For the text-containing cell, return its midpoint in (x, y) coordinate format. 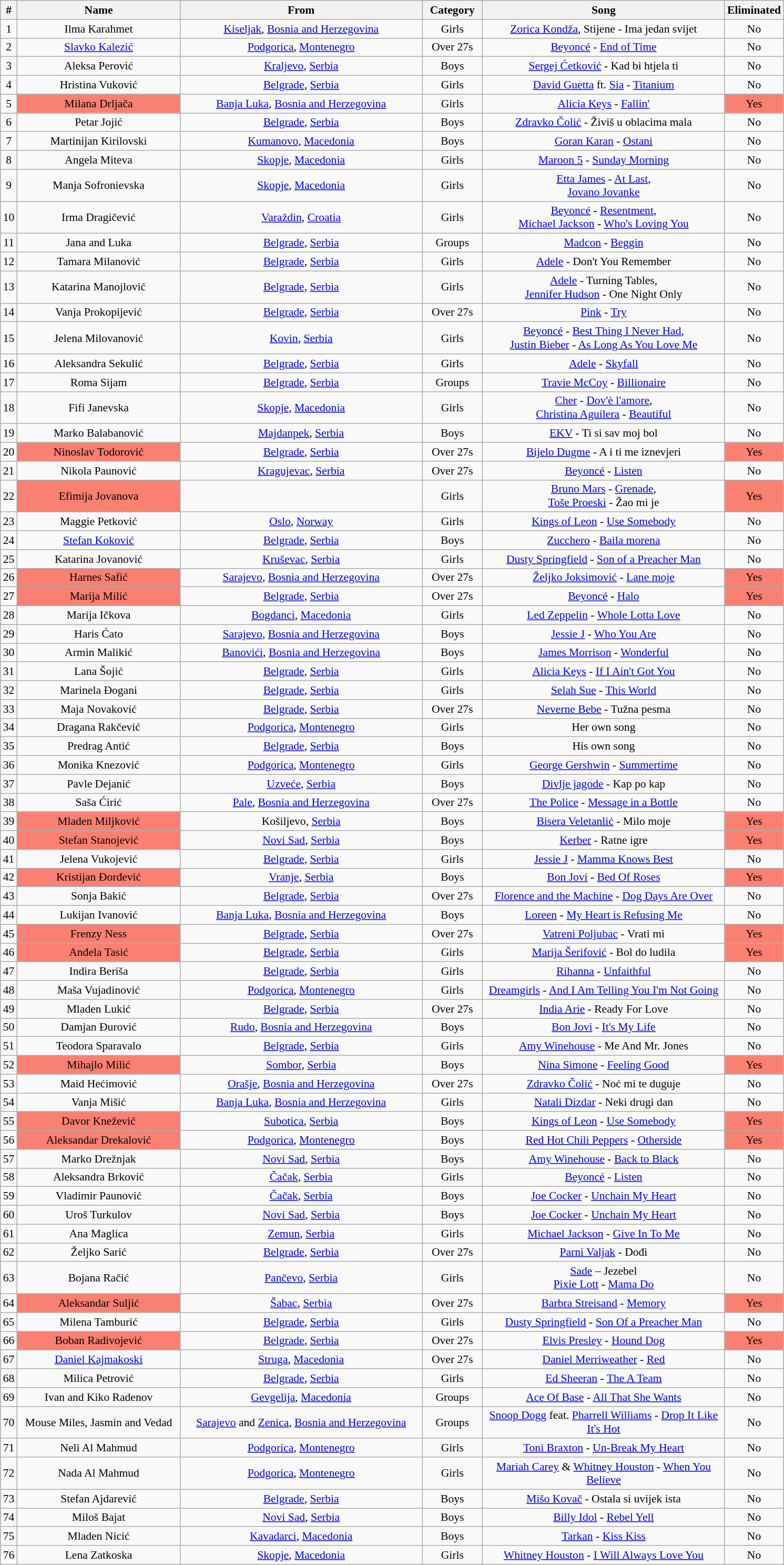
Banovići, Bosnia and Herzegovina (301, 653)
Davor Knežević (98, 1122)
Struga, Macedonia (301, 1360)
Stefan Koković (98, 540)
39 (9, 822)
Song (604, 10)
Orašje, Bosnia and Herzegovina (301, 1084)
Billy Idol - Rebel Yell (604, 1518)
Sarajevo and Zenica, Bosnia and Herzegovina (301, 1422)
45 (9, 934)
Kumanovo, Macedonia (301, 142)
25 (9, 559)
Bijelo Dugme - A i ti me iznevjeri (604, 452)
37 (9, 784)
64 (9, 1304)
Michael Jackson - Give In To Me (604, 1234)
Subotica, Serbia (301, 1122)
Vanja Mišić (98, 1103)
Dragana Rakčević (98, 728)
18 (9, 407)
Pale, Bosnia and Herzegovina (301, 803)
Frenzy Ness (98, 934)
76 (9, 1555)
Bogdanci, Macedonia (301, 615)
6 (9, 123)
Adele - Turning Tables,Jennifer Hudson - One Night Only (604, 287)
Anđela Tasić (98, 953)
Zorica Kondža, Stijene - Ima jedan svijet (604, 29)
Uroš Turkulov (98, 1215)
Marija Ičkova (98, 615)
Majdanpek, Serbia (301, 433)
26 (9, 578)
Aleksandra Sekulić (98, 364)
Led Zeppelin - Whole Lotta Love (604, 615)
Category (452, 10)
Barbra Streisand - Memory (604, 1304)
Maid Hećimović (98, 1084)
Alicia Keys - If I Ain't Got You (604, 672)
Varaždin, Croatia (301, 218)
Mladen Lukić (98, 1009)
Adele - Skyfall (604, 364)
46 (9, 953)
69 (9, 1397)
Stefan Stanojević (98, 840)
Whitney Houston - I Will Always Love You (604, 1555)
Manja Sofronievska (98, 185)
Boban Radivojević (98, 1341)
4 (9, 85)
Angela Miteva (98, 160)
54 (9, 1103)
40 (9, 840)
Milana Drljača (98, 104)
Madcon - Beggin (604, 243)
36 (9, 765)
Pink - Try (604, 312)
Ilma Karahmet (98, 29)
63 (9, 1278)
Bisera Veletanlić - Milo moje (604, 822)
Daniel Merriweather - Red (604, 1360)
58 (9, 1177)
74 (9, 1518)
Fifi Janevska (98, 407)
9 (9, 185)
Maggie Petković (98, 522)
Bon Jovi - Bed Of Roses (604, 877)
20 (9, 452)
Red Hot Chili Peppers - Otherside (604, 1140)
70 (9, 1422)
Kovin, Serbia (301, 338)
14 (9, 312)
Ivan and Kiko Radenov (98, 1397)
50 (9, 1027)
Marinela Đogani (98, 690)
Rudo, Bosnia and Herzegovina (301, 1027)
Ace Of Base - All That She Wants (604, 1397)
Aleksandar Drekalović (98, 1140)
55 (9, 1122)
29 (9, 634)
Dreamgirls - And I Am Telling You I'm Not Going (604, 990)
From (301, 10)
27 (9, 597)
38 (9, 803)
Her own song (604, 728)
51 (9, 1046)
Divlje jagode - Kap po kap (604, 784)
7 (9, 142)
Haris Ćato (98, 634)
68 (9, 1378)
Armin Malikić (98, 653)
15 (9, 338)
Adele - Don't You Remember (604, 262)
2 (9, 47)
Oslo, Norway (301, 522)
Amy Winehouse - Back to Black (604, 1159)
49 (9, 1009)
Saša Ćirić (98, 803)
Nina Simone - Feeling Good (604, 1065)
Neverne Bebe - Tužna pesma (604, 709)
Bon Jovi - It's My Life (604, 1027)
Šabac, Serbia (301, 1304)
Zucchero - Baila morena (604, 540)
Milica Petrović (98, 1378)
44 (9, 915)
Sergej Ćetković - Kad bi htjela ti (604, 66)
Martinijan Kirilovski (98, 142)
32 (9, 690)
Hristina Vuković (98, 85)
Tamara Milanović (98, 262)
# (9, 10)
Jessie J - Who You Are (604, 634)
Sombor, Serbia (301, 1065)
Beyoncé - Halo (604, 597)
Teodora Sparavalo (98, 1046)
Marko Drežnjak (98, 1159)
Indira Beriša (98, 972)
Name (98, 10)
Nikola Paunović (98, 471)
Uzveće, Serbia (301, 784)
59 (9, 1196)
11 (9, 243)
Lana Šojić (98, 672)
Natali Dizdar - Neki drugi dan (604, 1103)
41 (9, 859)
Kerber - Ratne igre (604, 840)
3 (9, 66)
Stefan Ajdarević (98, 1499)
28 (9, 615)
Zdravko Čolić - Živiš u oblacima mala (604, 123)
His own song (604, 746)
30 (9, 653)
Željko Sarić (98, 1253)
Ed Sheeran - The A Team (604, 1378)
Beyoncé - Best Thing I Never Had,Justin Bieber - As Long As You Love Me (604, 338)
Daniel Kajmakoski (98, 1360)
Vranje, Serbia (301, 877)
Goran Karan - Ostani (604, 142)
Miloš Bajat (98, 1518)
Jessie J - Mamma Knows Best (604, 859)
67 (9, 1360)
Milena Tamburić (98, 1322)
Gevgelija, Macedonia (301, 1397)
Kavadarci, Macedonia (301, 1537)
Selah Sue - This World (604, 690)
5 (9, 104)
62 (9, 1253)
75 (9, 1537)
Predrag Antić (98, 746)
Tarkan - Kiss Kiss (604, 1537)
Toni Braxton - Un-Break My Heart (604, 1448)
Elvis Presley - Hound Dog (604, 1341)
Kragujevac, Serbia (301, 471)
Jelena Vukojević (98, 859)
8 (9, 160)
Pavle Dejanić (98, 784)
Marija Milić (98, 597)
Zemun, Serbia (301, 1234)
Nada Al Mahmud (98, 1473)
David Guetta ft. Sia - Titanium (604, 85)
Maša Vujadinović (98, 990)
Lukijan Ivanović (98, 915)
Alicia Keys - Fallin' (604, 104)
Mihajlo Milić (98, 1065)
India Arie - Ready For Love (604, 1009)
Dusty Springfield - Son Of a Preacher Man (604, 1322)
Mariah Carey & Whitney Houston - When You Believe (604, 1473)
17 (9, 382)
Eliminated (754, 10)
Željko Joksimović - Lane moje (604, 578)
61 (9, 1234)
22 (9, 496)
66 (9, 1341)
33 (9, 709)
Amy Winehouse - Me And Mr. Jones (604, 1046)
Monika Knezović (98, 765)
73 (9, 1499)
52 (9, 1065)
10 (9, 218)
Mišo Kovač - Ostala si uvijek ista (604, 1499)
EKV - Ti si sav moj bol (604, 433)
Jana and Luka (98, 243)
Harnes Safić (98, 578)
Zdravko Čolić - Noć mi te duguje (604, 1084)
Slavko Kalezić (98, 47)
Dusty Springfield - Son of a Preacher Man (604, 559)
Beyoncé - Resentment, Michael Jackson - Who's Loving You (604, 218)
Sade – JezebelPixie Lott - Mama Do (604, 1278)
Aleksandra Brković (98, 1177)
Damjan Ðurović (98, 1027)
60 (9, 1215)
Košiljevo, Serbia (301, 822)
31 (9, 672)
48 (9, 990)
Cher - Dov'è l'amore, Christina Aguilera - Beautiful (604, 407)
Aleksa Perović (98, 66)
Katarina Manojlović (98, 287)
19 (9, 433)
72 (9, 1473)
56 (9, 1140)
43 (9, 896)
Beyoncé - End of Time (604, 47)
Vladimir Paunović (98, 1196)
Aleksandar Suljić (98, 1304)
Bruno Mars - Grenade,Toše Proeski - Žao mi je (604, 496)
Rihanna - Unfaithful (604, 972)
47 (9, 972)
Maroon 5 - Sunday Morning (604, 160)
Lena Zatkoska (98, 1555)
53 (9, 1084)
21 (9, 471)
Kristijan Đorđević (98, 877)
The Police - Message in a Bottle (604, 803)
71 (9, 1448)
42 (9, 877)
Kiseljak, Bosnia and Herzegovina (301, 29)
Maja Novaković (98, 709)
12 (9, 262)
57 (9, 1159)
16 (9, 364)
24 (9, 540)
Marija Šerifović - Bol do ludila (604, 953)
Irma Dragičević (98, 218)
Ana Maglica (98, 1234)
Vatreni Poljubac - Vrati mi (604, 934)
Vanja Prokopijević (98, 312)
1 (9, 29)
Sonja Bakić (98, 896)
Mouse Miles, Jasmin and Vedad (98, 1422)
Kruševac, Serbia (301, 559)
Neli Al Mahmud (98, 1448)
Ninoslav Todorović (98, 452)
Katarina Jovanović (98, 559)
Marko Balabanović (98, 433)
Florence and the Machine - Dog Days Are Over (604, 896)
23 (9, 522)
Petar Jojić (98, 123)
Pančevo, Serbia (301, 1278)
65 (9, 1322)
35 (9, 746)
Parni Valjak - Dođi (604, 1253)
Travie McCoy - Billionaire (604, 382)
Mladen Miljković (98, 822)
Efimija Jovanova (98, 496)
Jelena Milovanović (98, 338)
Bojana Račić (98, 1278)
Loreen - My Heart is Refusing Me (604, 915)
George Gershwin - Summertime (604, 765)
Kraljevo, Serbia (301, 66)
Snoop Dogg feat. Pharrell Williams - Drop It Like It's Hot (604, 1422)
Roma Sijam (98, 382)
Mladen Nicić (98, 1537)
James Morrison - Wonderful (604, 653)
34 (9, 728)
Etta James - At Last,Jovano Jovanke (604, 185)
13 (9, 287)
